Output the [x, y] coordinate of the center of the cell containing the given text.  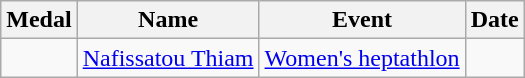
Name [168, 20]
Nafissatou Thiam [168, 58]
Event [362, 20]
Women's heptathlon [362, 58]
Date [494, 20]
Medal [39, 20]
